Scan for the cell matching the given text and deliver its [X, Y] coordinate at center. 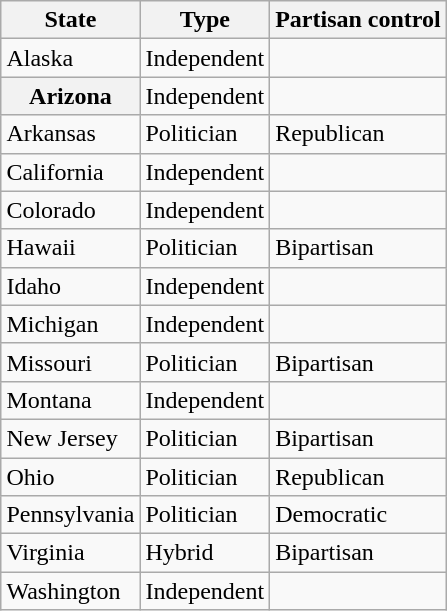
Partisan control [358, 20]
New Jersey [70, 438]
Idaho [70, 286]
Missouri [70, 362]
Colorado [70, 210]
Democratic [358, 515]
Washington [70, 591]
Michigan [70, 324]
Ohio [70, 477]
State [70, 20]
Hybrid [205, 553]
Hawaii [70, 248]
Virginia [70, 553]
Alaska [70, 58]
Arkansas [70, 134]
Type [205, 20]
Arizona [70, 96]
Pennsylvania [70, 515]
Montana [70, 400]
California [70, 172]
